Determine the (X, Y) coordinate at the center of the cell enclosing the given text.  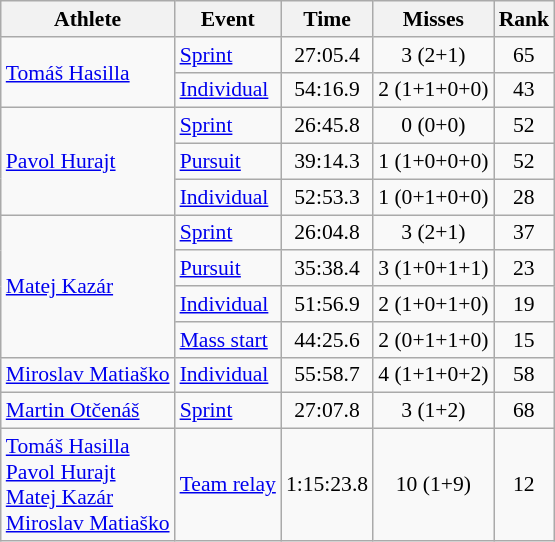
19 (524, 304)
39:14.3 (327, 162)
43 (524, 90)
Time (327, 19)
Matej Kazár (88, 286)
Misses (433, 19)
2 (0+1+1+0) (433, 340)
52:53.3 (327, 197)
2 (1+1+0+0) (433, 90)
15 (524, 340)
68 (524, 411)
3 (1+2) (433, 411)
12 (524, 485)
23 (524, 269)
1:15:23.8 (327, 485)
37 (524, 233)
Athlete (88, 19)
28 (524, 197)
Event (228, 19)
26:45.8 (327, 126)
35:38.4 (327, 269)
2 (1+0+1+0) (433, 304)
27:07.8 (327, 411)
1 (1+0+0+0) (433, 162)
26:04.8 (327, 233)
1 (0+1+0+0) (433, 197)
Tomáš HasillaPavol HurajtMatej KazárMiroslav Matiaško (88, 485)
Martin Otčenáš (88, 411)
54:16.9 (327, 90)
3 (1+0+1+1) (433, 269)
Pavol Hurajt (88, 162)
58 (524, 375)
Team relay (228, 485)
Miroslav Matiaško (88, 375)
65 (524, 55)
51:56.9 (327, 304)
55:58.7 (327, 375)
44:25.6 (327, 340)
Tomáš Hasilla (88, 72)
27:05.4 (327, 55)
4 (1+1+0+2) (433, 375)
Rank (524, 19)
10 (1+9) (433, 485)
0 (0+0) (433, 126)
Mass start (228, 340)
